For the text-containing cell, return its midpoint in (x, y) coordinate format. 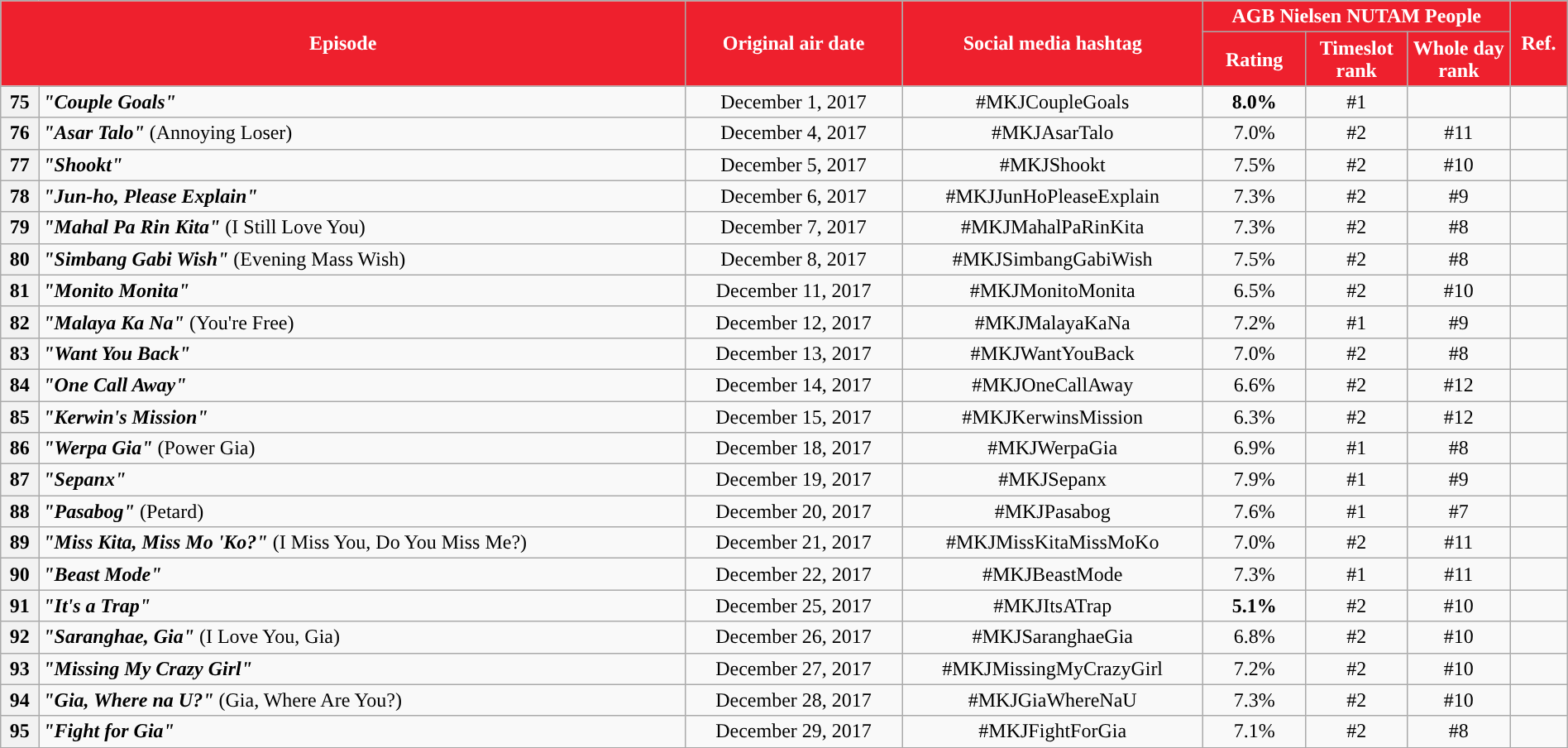
#MKJOneCallAway (1052, 385)
#MKJKerwinsMission (1052, 416)
"Beast Mode" (362, 574)
94 (20, 700)
#MKJFightForGia (1052, 731)
88 (20, 511)
#MKJWerpaGia (1052, 448)
Whole dayrank (1459, 60)
December 21, 2017 (794, 543)
"It's a Trap" (362, 606)
#MKJMonitoMonita (1052, 290)
5.1% (1255, 606)
#MKJWantYouBack (1052, 353)
"Saranghae, Gia" (I Love You, Gia) (362, 637)
December 11, 2017 (794, 290)
"Jun-ho, Please Explain" (362, 196)
December 27, 2017 (794, 669)
#MKJCoupleGoals (1052, 102)
82 (20, 322)
6.5% (1255, 290)
7.1% (1255, 731)
December 13, 2017 (794, 353)
6.6% (1255, 385)
Timeslotrank (1356, 60)
"Werpa Gia" (Power Gia) (362, 448)
December 25, 2017 (794, 606)
7.9% (1255, 480)
#MKJBeastMode (1052, 574)
#7 (1459, 511)
December 29, 2017 (794, 731)
December 12, 2017 (794, 322)
#MKJPasabog (1052, 511)
December 8, 2017 (794, 259)
"Mahal Pa Rin Kita" (I Still Love You) (362, 228)
December 5, 2017 (794, 165)
December 18, 2017 (794, 448)
"Malaya Ka Na" (You're Free) (362, 322)
78 (20, 196)
84 (20, 385)
95 (20, 731)
December 7, 2017 (794, 228)
"Couple Goals" (362, 102)
90 (20, 574)
#MKJMissKitaMissMoKo (1052, 543)
"Missing My Crazy Girl" (362, 669)
#MKJItsATrap (1052, 606)
#MKJShookt (1052, 165)
December 19, 2017 (794, 480)
#MKJJunHoPleaseExplain (1052, 196)
83 (20, 353)
7.6% (1255, 511)
76 (20, 133)
86 (20, 448)
"Simbang Gabi Wish" (Evening Mass Wish) (362, 259)
#MKJMissingMyCrazyGirl (1052, 669)
#MKJAsarTalo (1052, 133)
December 1, 2017 (794, 102)
#MKJMalayaKaNa (1052, 322)
79 (20, 228)
87 (20, 480)
6.8% (1255, 637)
"Shookt" (362, 165)
Rating (1255, 60)
"Monito Monita" (362, 290)
December 15, 2017 (794, 416)
80 (20, 259)
December 6, 2017 (794, 196)
"Kerwin's Mission" (362, 416)
"Miss Kita, Miss Mo 'Ko?" (I Miss You, Do You Miss Me?) (362, 543)
"Asar Talo" (Annoying Loser) (362, 133)
#MKJMahalPaRinKita (1052, 228)
December 14, 2017 (794, 385)
89 (20, 543)
December 28, 2017 (794, 700)
"Sepanx" (362, 480)
December 4, 2017 (794, 133)
93 (20, 669)
#MKJSepanx (1052, 480)
#MKJSimbangGabiWish (1052, 259)
December 26, 2017 (794, 637)
85 (20, 416)
6.3% (1255, 416)
Episode (343, 43)
December 20, 2017 (794, 511)
92 (20, 637)
"Fight for Gia" (362, 731)
81 (20, 290)
Original air date (794, 43)
"One Call Away" (362, 385)
91 (20, 606)
Ref. (1539, 43)
"Gia, Where na U?" (Gia, Where Are You?) (362, 700)
#MKJSaranghaeGia (1052, 637)
77 (20, 165)
Social media hashtag (1052, 43)
"Want You Back" (362, 353)
AGB Nielsen NUTAM People (1356, 17)
#MKJGiaWhereNaU (1052, 700)
6.9% (1255, 448)
"Pasabog" (Petard) (362, 511)
8.0% (1255, 102)
December 22, 2017 (794, 574)
75 (20, 102)
